Output the (x, y) coordinate of the center of the cell containing the given text.  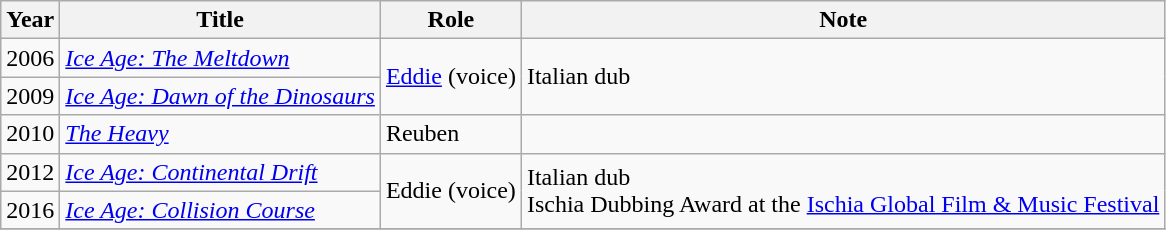
Ice Age: Continental Drift (220, 172)
2009 (30, 96)
Italian dubIschia Dubbing Award at the Ischia Global Film & Music Festival (842, 191)
The Heavy (220, 134)
2010 (30, 134)
Italian dub (842, 77)
2016 (30, 210)
2006 (30, 58)
Title (220, 20)
Role (450, 20)
Year (30, 20)
Reuben (450, 134)
Ice Age: The Meltdown (220, 58)
Note (842, 20)
Ice Age: Dawn of the Dinosaurs (220, 96)
2012 (30, 172)
Ice Age: Collision Course (220, 210)
